Identify which cell holds the provided text, then report its [X, Y] central coordinate. 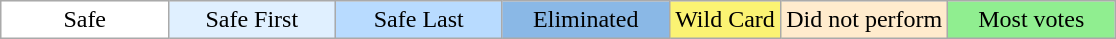
Safe [84, 20]
Safe Last [418, 20]
Did not perform [864, 20]
Safe First [252, 20]
Wild Card [724, 20]
Most votes [1032, 20]
Eliminated [586, 20]
